Return [X, Y] of the center of cell containing provided text 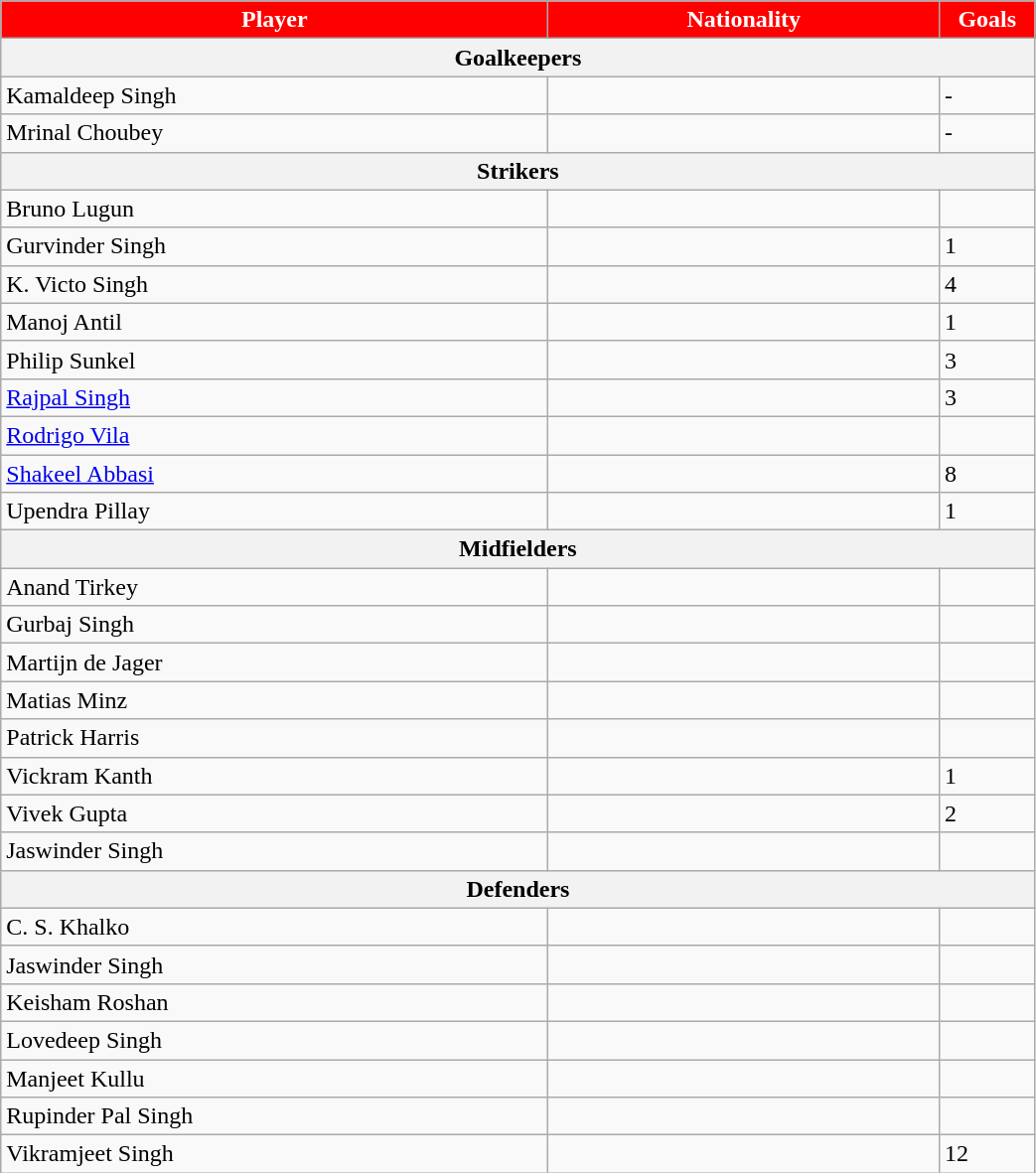
2 [987, 813]
Strikers [518, 171]
Gurvinder Singh [274, 246]
Player [274, 20]
Mrinal Choubey [274, 133]
Rajpal Singh [274, 397]
8 [987, 474]
Anand Tirkey [274, 587]
Bruno Lugun [274, 209]
Vickram Kanth [274, 776]
Patrick Harris [274, 738]
Nationality [744, 20]
4 [987, 284]
Matias Minz [274, 700]
Upendra Pillay [274, 512]
Martijn de Jager [274, 662]
Keisham Roshan [274, 1002]
Vikramjeet Singh [274, 1154]
Manoj Antil [274, 322]
Vivek Gupta [274, 813]
Rodrigo Vila [274, 435]
Manjeet Kullu [274, 1078]
Philip Sunkel [274, 360]
Shakeel Abbasi [274, 474]
K. Victo Singh [274, 284]
Gurbaj Singh [274, 625]
Defenders [518, 889]
Rupinder Pal Singh [274, 1116]
Midfielders [518, 549]
Lovedeep Singh [274, 1040]
12 [987, 1154]
Goals [987, 20]
Goalkeepers [518, 58]
C. S. Khalko [274, 927]
Kamaldeep Singh [274, 95]
